Locate the cell with the specified text and output its (X, Y) center coordinate. 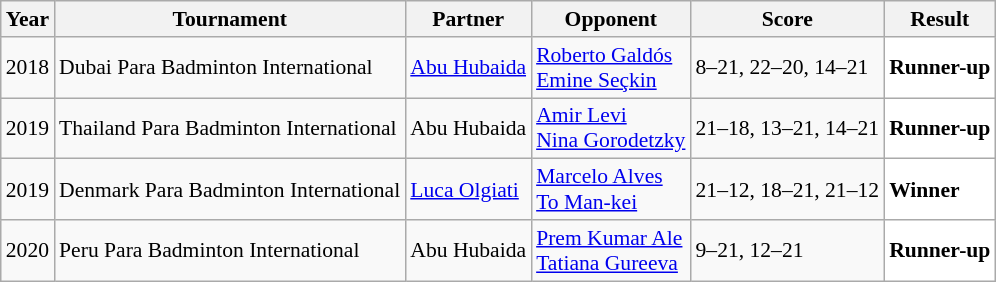
Amir Levi Nina Gorodetzky (610, 128)
Tournament (230, 19)
Partner (468, 19)
Marcelo Alves To Man-kei (610, 190)
21–12, 18–21, 21–12 (787, 190)
Result (940, 19)
Prem Kumar Ale Tatiana Gureeva (610, 250)
Dubai Para Badminton International (230, 68)
Peru Para Badminton International (230, 250)
Roberto Galdós Emine Seçkin (610, 68)
2020 (28, 250)
9–21, 12–21 (787, 250)
21–18, 13–21, 14–21 (787, 128)
Opponent (610, 19)
Thailand Para Badminton International (230, 128)
Winner (940, 190)
2018 (28, 68)
Year (28, 19)
Denmark Para Badminton International (230, 190)
Luca Olgiati (468, 190)
Score (787, 19)
8–21, 22–20, 14–21 (787, 68)
